Pinpoint the cell where the given text exists, returning its (x, y) midpoint coordinate. 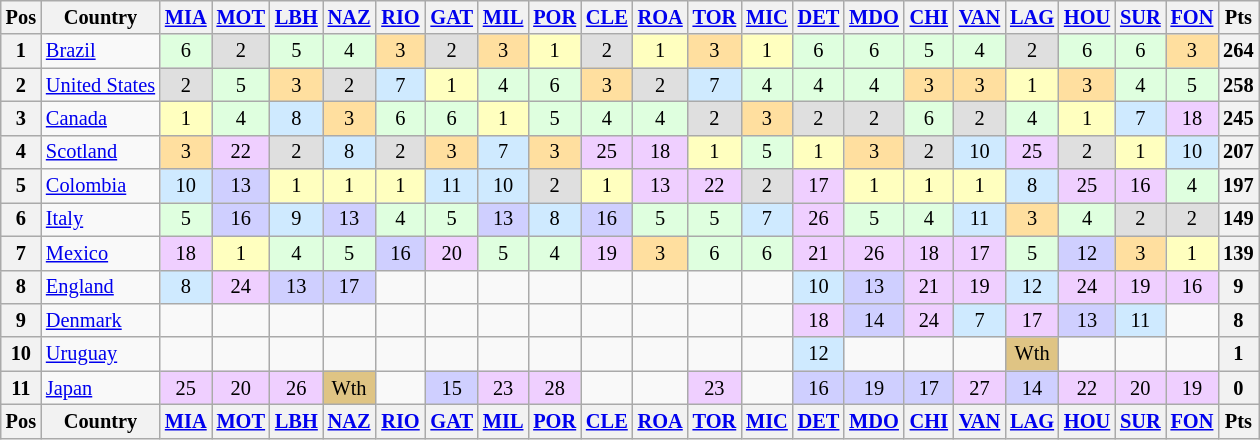
United States (100, 85)
149 (1238, 219)
139 (1238, 253)
Brazil (100, 51)
245 (1238, 118)
Denmark (100, 320)
Colombia (100, 186)
Italy (100, 219)
27 (980, 388)
197 (1238, 186)
Scotland (100, 152)
258 (1238, 85)
Canada (100, 118)
207 (1238, 152)
15 (452, 388)
264 (1238, 51)
Japan (100, 388)
England (100, 287)
0 (1238, 388)
28 (554, 388)
Mexico (100, 253)
Uruguay (100, 354)
